Output the [x, y] coordinate of the center of the cell containing the given text.  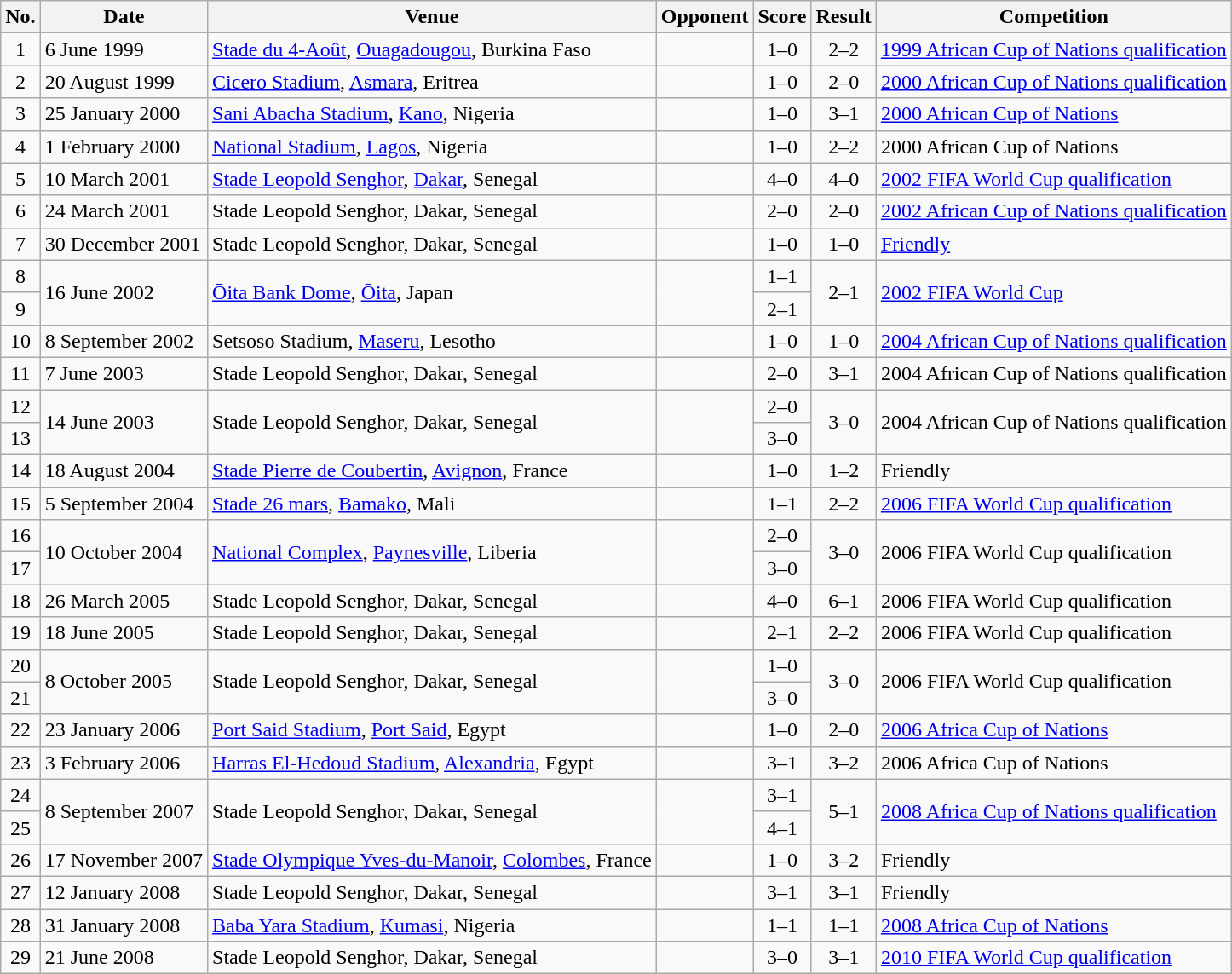
Result [843, 17]
2000 African Cup of Nations qualification [1053, 82]
14 [20, 471]
24 March 2001 [124, 211]
23 [20, 763]
21 June 2008 [124, 958]
2008 Africa Cup of Nations [1053, 925]
30 December 2001 [124, 244]
7 June 2003 [124, 373]
Score [782, 17]
20 August 1999 [124, 82]
1 February 2000 [124, 147]
8 [20, 276]
16 [20, 536]
Opponent [705, 17]
2008 Africa Cup of Nations qualification [1053, 811]
2 [20, 82]
20 [20, 666]
4 [20, 147]
28 [20, 925]
25 January 2000 [124, 114]
Competition [1053, 17]
Baba Yara Stadium, Kumasi, Nigeria [433, 925]
31 January 2008 [124, 925]
11 [20, 373]
Setsoso Stadium, Maseru, Lesotho [433, 341]
29 [20, 958]
16 June 2002 [124, 292]
1999 African Cup of Nations qualification [1053, 49]
National Stadium, Lagos, Nigeria [433, 147]
14 June 2003 [124, 423]
26 [20, 860]
23 January 2006 [124, 730]
2010 FIFA World Cup qualification [1053, 958]
3 [20, 114]
19 [20, 633]
Stade Pierre de Coubertin, Avignon, France [433, 471]
9 [20, 308]
4–1 [782, 827]
12 [20, 406]
21 [20, 698]
Harras El-Hedoud Stadium, Alexandria, Egypt [433, 763]
17 [20, 568]
Date [124, 17]
No. [20, 17]
10 [20, 341]
3 February 2006 [124, 763]
22 [20, 730]
8 October 2005 [124, 682]
Port Said Stadium, Port Said, Egypt [433, 730]
18 June 2005 [124, 633]
Stade Olympique Yves-du-Manoir, Colombes, France [433, 860]
6 June 1999 [124, 49]
5–1 [843, 811]
13 [20, 439]
25 [20, 827]
8 September 2007 [124, 811]
10 March 2001 [124, 179]
6 [20, 211]
17 November 2007 [124, 860]
2002 FIFA World Cup qualification [1053, 179]
1–2 [843, 471]
2002 African Cup of Nations qualification [1053, 211]
8 September 2002 [124, 341]
5 [20, 179]
12 January 2008 [124, 892]
27 [20, 892]
5 September 2004 [124, 504]
10 October 2004 [124, 552]
15 [20, 504]
Stade 26 mars, Bamako, Mali [433, 504]
7 [20, 244]
1 [20, 49]
Stade du 4-Août, Ouagadougou, Burkina Faso [433, 49]
Venue [433, 17]
6–1 [843, 601]
Cicero Stadium, Asmara, Eritrea [433, 82]
Sani Abacha Stadium, Kano, Nigeria [433, 114]
26 March 2005 [124, 601]
Ōita Bank Dome, Ōita, Japan [433, 292]
National Complex, Paynesville, Liberia [433, 552]
24 [20, 795]
18 [20, 601]
18 August 2004 [124, 471]
2002 FIFA World Cup [1053, 292]
